Identify which cell holds the provided text, then report its (x, y) central coordinate. 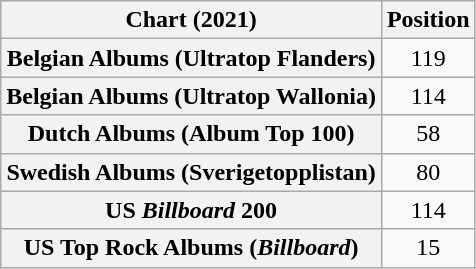
Belgian Albums (Ultratop Flanders) (192, 58)
US Billboard 200 (192, 210)
15 (428, 248)
Chart (2021) (192, 20)
Swedish Albums (Sverigetopplistan) (192, 172)
US Top Rock Albums (Billboard) (192, 248)
80 (428, 172)
119 (428, 58)
Dutch Albums (Album Top 100) (192, 134)
Belgian Albums (Ultratop Wallonia) (192, 96)
Position (428, 20)
58 (428, 134)
